Detect which cell encompasses the target text, then output its (X, Y) center coordinate. 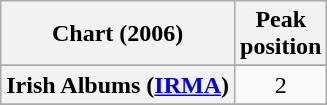
Irish Albums (IRMA) (118, 85)
Peakposition (281, 34)
Chart (2006) (118, 34)
2 (281, 85)
